Search for the cell housing the specified text and yield its (x, y) center coordinate. 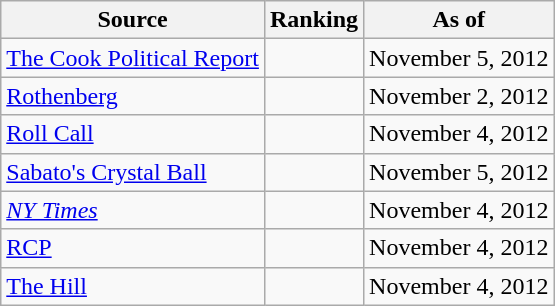
November 2, 2012 (459, 96)
Sabato's Crystal Ball (133, 172)
NY Times (133, 210)
As of (459, 20)
Ranking (314, 20)
The Cook Political Report (133, 58)
Roll Call (133, 134)
The Hill (133, 286)
Rothenberg (133, 96)
RCP (133, 248)
Source (133, 20)
